From the cell containing the given text, extract its center point as [x, y] coordinate. 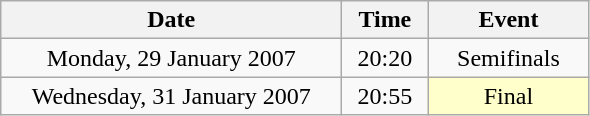
Final [508, 96]
Monday, 29 January 2007 [172, 58]
Time [385, 20]
Date [172, 20]
20:55 [385, 96]
Event [508, 20]
20:20 [385, 58]
Wednesday, 31 January 2007 [172, 96]
Semifinals [508, 58]
